Capture the cell that displays the provided text and extract its (X, Y) central coordinate. 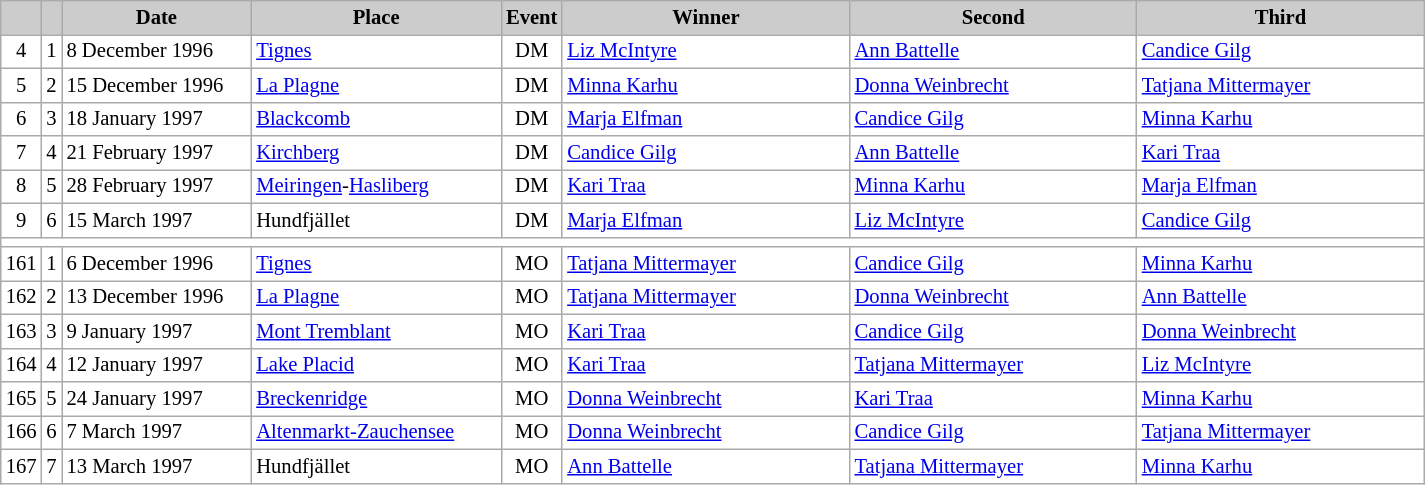
Blackcomb (376, 119)
8 (22, 186)
Meiringen-Hasliberg (376, 186)
165 (22, 399)
12 January 1997 (157, 365)
21 February 1997 (157, 153)
Place (376, 17)
Winner (706, 17)
15 December 1996 (157, 85)
163 (22, 331)
166 (22, 432)
18 January 1997 (157, 119)
15 March 1997 (157, 220)
Second (994, 17)
28 February 1997 (157, 186)
9 (22, 220)
Mont Tremblant (376, 331)
167 (22, 466)
Event (532, 17)
161 (22, 263)
9 January 1997 (157, 331)
162 (22, 297)
Lake Placid (376, 365)
Third (1280, 17)
24 January 1997 (157, 399)
13 December 1996 (157, 297)
7 March 1997 (157, 432)
6 December 1996 (157, 263)
13 March 1997 (157, 466)
164 (22, 365)
Kirchberg (376, 153)
Date (157, 17)
Altenmarkt-Zauchensee (376, 432)
Breckenridge (376, 399)
8 December 1996 (157, 51)
